Capture the cell that displays the provided text and extract its [x, y] central coordinate. 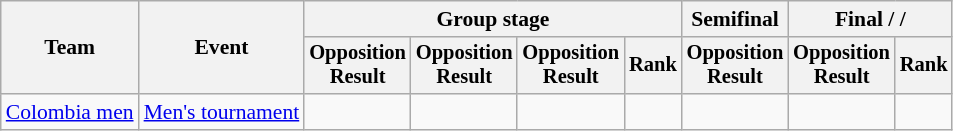
Semifinal [736, 19]
Team [70, 48]
Event [222, 48]
Colombia men [70, 112]
Group stage [492, 19]
Final / / [870, 19]
Men's tournament [222, 112]
